Find where the given text appears and provide that cell's center as [X, Y] coordinate. 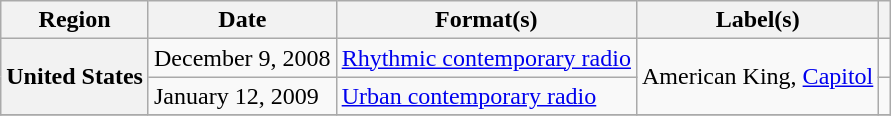
Date [242, 20]
Urban contemporary radio [486, 96]
Region [75, 20]
Format(s) [486, 20]
January 12, 2009 [242, 96]
American King, Capitol [757, 77]
Rhythmic contemporary radio [486, 58]
United States [75, 77]
Label(s) [757, 20]
December 9, 2008 [242, 58]
